Provide the (x, y) coordinate of the cell's center where the given text is located.  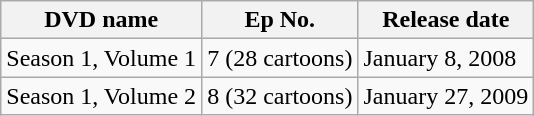
January 8, 2008 (446, 58)
Season 1, Volume 1 (102, 58)
DVD name (102, 20)
Ep No. (280, 20)
Release date (446, 20)
January 27, 2009 (446, 96)
8 (32 cartoons) (280, 96)
7 (28 cartoons) (280, 58)
Season 1, Volume 2 (102, 96)
